Output the (X, Y) coordinate of the center of the cell containing the given text.  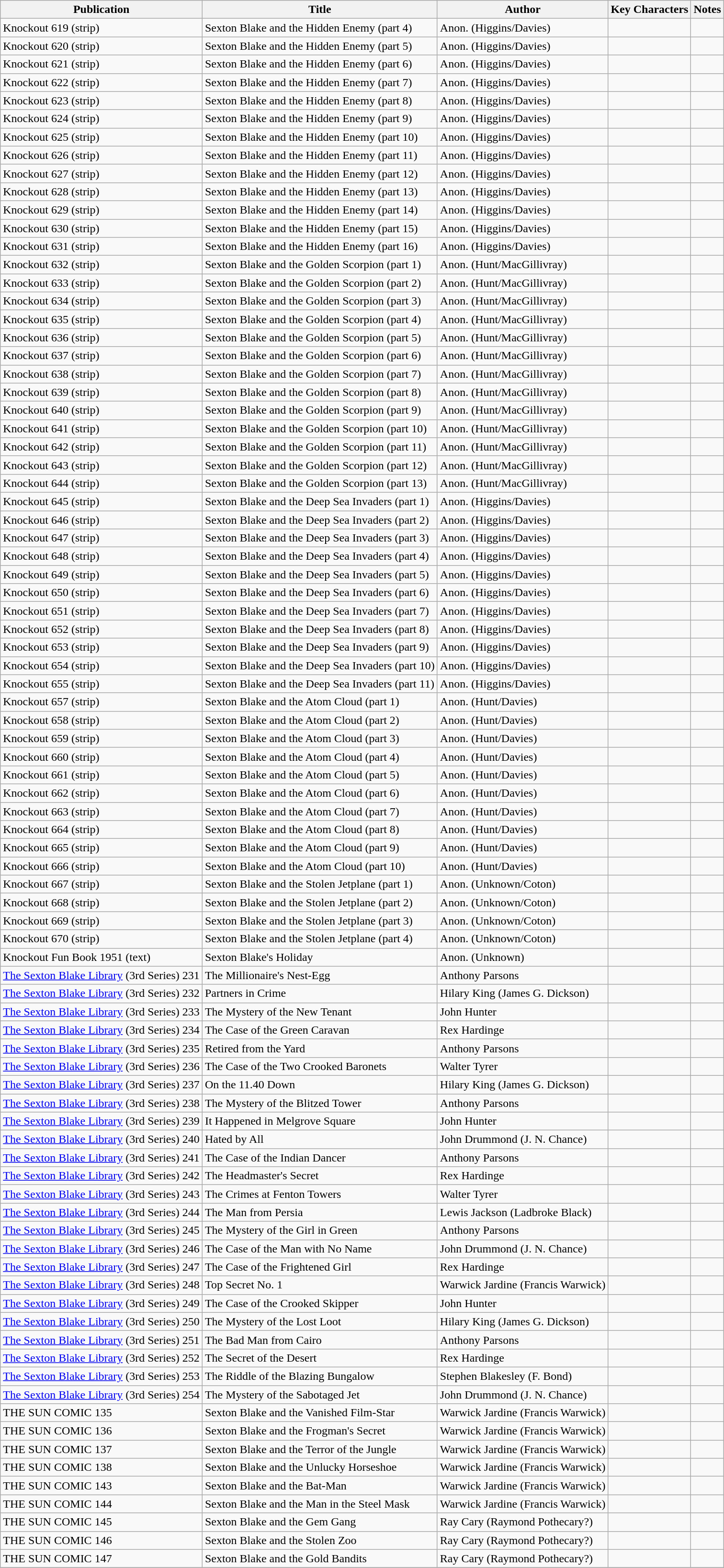
Anon. (Unknown) (523, 957)
Sexton Blake and the Stolen Jetplane (part 2) (320, 902)
Knockout 658 (strip) (102, 720)
Knockout 648 (strip) (102, 556)
Knockout 620 (strip) (102, 46)
Knockout 641 (strip) (102, 429)
Lewis Jackson (Ladbroke Black) (523, 1212)
THE SUN COMIC 137 (102, 1449)
The Sexton Blake Library (3rd Series) 233 (102, 1012)
Sexton Blake and the Hidden Enemy (part 7) (320, 82)
Sexton Blake and the Bat-Man (320, 1486)
Sexton Blake and the Atom Cloud (part 9) (320, 848)
The Sexton Blake Library (3rd Series) 253 (102, 1376)
The Headmaster's Secret (320, 1176)
Sexton Blake and the Hidden Enemy (part 11) (320, 155)
The Case of the Green Caravan (320, 1030)
Sexton Blake and the Atom Cloud (part 3) (320, 738)
Knockout 660 (strip) (102, 756)
Knockout 646 (strip) (102, 519)
Sexton Blake and the Stolen Jetplane (part 1) (320, 884)
Sexton Blake and the Terror of the Jungle (320, 1449)
The Sexton Blake Library (3rd Series) 239 (102, 1121)
Knockout 643 (strip) (102, 465)
THE SUN COMIC 144 (102, 1504)
Knockout 640 (strip) (102, 410)
Sexton Blake and the Unlucky Horseshoe (320, 1467)
Sexton Blake and the Man in the Steel Mask (320, 1504)
Knockout 621 (strip) (102, 64)
Sexton Blake and the Vanished Film-Star (320, 1413)
Knockout 650 (strip) (102, 593)
The Mystery of the Lost Loot (320, 1321)
The Sexton Blake Library (3rd Series) 240 (102, 1139)
The Sexton Blake Library (3rd Series) 238 (102, 1103)
The Sexton Blake Library (3rd Series) 250 (102, 1321)
Knockout 637 (strip) (102, 356)
Knockout 634 (strip) (102, 301)
Sexton Blake and the Golden Scorpion (part 4) (320, 319)
THE SUN COMIC 147 (102, 1558)
Sexton Blake and the Hidden Enemy (part 6) (320, 64)
Sexton Blake and the Hidden Enemy (part 10) (320, 137)
Sexton Blake and the Hidden Enemy (part 13) (320, 192)
Sexton Blake and the Frogman's Secret (320, 1431)
Knockout 627 (strip) (102, 173)
Knockout 624 (strip) (102, 119)
Title (320, 10)
The Mystery of the Blitzed Tower (320, 1103)
Sexton Blake and the Hidden Enemy (part 4) (320, 28)
Sexton Blake and the Deep Sea Invaders (part 5) (320, 575)
The Sexton Blake Library (3rd Series) 241 (102, 1158)
The Sexton Blake Library (3rd Series) 247 (102, 1267)
The Case of the Man with No Name (320, 1249)
Sexton Blake and the Deep Sea Invaders (part 7) (320, 611)
The Sexton Blake Library (3rd Series) 244 (102, 1212)
Sexton Blake and the Golden Scorpion (part 11) (320, 447)
Knockout 654 (strip) (102, 666)
Sexton Blake and the Hidden Enemy (part 5) (320, 46)
Knockout 635 (strip) (102, 319)
Sexton Blake and the Deep Sea Invaders (part 2) (320, 519)
Sexton Blake and the Golden Scorpion (part 5) (320, 338)
Knockout 661 (strip) (102, 775)
Knockout 632 (strip) (102, 265)
Sexton Blake and the Deep Sea Invaders (part 8) (320, 629)
Sexton Blake and the Golden Scorpion (part 10) (320, 429)
Knockout 623 (strip) (102, 101)
Knockout 647 (strip) (102, 538)
Knockout 625 (strip) (102, 137)
Sexton Blake and the Golden Scorpion (part 2) (320, 283)
THE SUN COMIC 143 (102, 1486)
Knockout 652 (strip) (102, 629)
THE SUN COMIC 146 (102, 1540)
Sexton Blake and the Deep Sea Invaders (part 6) (320, 593)
The Sexton Blake Library (3rd Series) 237 (102, 1084)
Sexton Blake and the Atom Cloud (part 1) (320, 702)
Knockout 668 (strip) (102, 902)
Author (523, 10)
Knockout 662 (strip) (102, 793)
It Happened in Melgrove Square (320, 1121)
Sexton Blake and the Hidden Enemy (part 9) (320, 119)
Knockout 657 (strip) (102, 702)
The Case of the Indian Dancer (320, 1158)
Sexton Blake and the Golden Scorpion (part 7) (320, 374)
Sexton Blake and the Deep Sea Invaders (part 10) (320, 666)
The Sexton Blake Library (3rd Series) 245 (102, 1230)
The Bad Man from Cairo (320, 1340)
The Sexton Blake Library (3rd Series) 235 (102, 1048)
Knockout 664 (strip) (102, 830)
Partners in Crime (320, 993)
Retired from the Yard (320, 1048)
Sexton Blake and the Atom Cloud (part 5) (320, 775)
Sexton Blake and the Golden Scorpion (part 8) (320, 392)
Knockout 626 (strip) (102, 155)
Knockout 639 (strip) (102, 392)
The Riddle of the Blazing Bungalow (320, 1376)
Sexton Blake and the Deep Sea Invaders (part 11) (320, 684)
The Mystery of the Sabotaged Jet (320, 1395)
Knockout Fun Book 1951 (text) (102, 957)
Knockout 629 (strip) (102, 210)
The Sexton Blake Library (3rd Series) 254 (102, 1395)
Sexton Blake and the Atom Cloud (part 4) (320, 756)
Knockout 622 (strip) (102, 82)
Knockout 670 (strip) (102, 939)
Hated by All (320, 1139)
The Sexton Blake Library (3rd Series) 252 (102, 1358)
Knockout 638 (strip) (102, 374)
Sexton Blake and the Hidden Enemy (part 8) (320, 101)
Sexton Blake and the Deep Sea Invaders (part 1) (320, 501)
The Case of the Frightened Girl (320, 1267)
Sexton Blake and the Gold Bandits (320, 1558)
The Sexton Blake Library (3rd Series) 234 (102, 1030)
THE SUN COMIC 135 (102, 1413)
Sexton Blake and the Golden Scorpion (part 12) (320, 465)
Sexton Blake and the Atom Cloud (part 7) (320, 812)
On the 11.40 Down (320, 1084)
The Case of the Two Crooked Baronets (320, 1066)
Knockout 642 (strip) (102, 447)
The Mystery of the Girl in Green (320, 1230)
The Sexton Blake Library (3rd Series) 248 (102, 1285)
Sexton Blake and the Hidden Enemy (part 16) (320, 247)
Sexton Blake and the Atom Cloud (part 6) (320, 793)
Knockout 667 (strip) (102, 884)
Knockout 633 (strip) (102, 283)
The Sexton Blake Library (3rd Series) 246 (102, 1249)
Sexton Blake and the Golden Scorpion (part 1) (320, 265)
Sexton Blake and the Golden Scorpion (part 13) (320, 483)
Knockout 669 (strip) (102, 921)
The Secret of the Desert (320, 1358)
Knockout 619 (strip) (102, 28)
Knockout 630 (strip) (102, 228)
The Case of the Crooked Skipper (320, 1303)
Knockout 655 (strip) (102, 684)
Sexton Blake and the Stolen Jetplane (part 3) (320, 921)
Sexton Blake and the Atom Cloud (part 10) (320, 866)
Knockout 651 (strip) (102, 611)
Sexton Blake and the Deep Sea Invaders (part 3) (320, 538)
Knockout 636 (strip) (102, 338)
Sexton Blake and the Hidden Enemy (part 14) (320, 210)
Stephen Blakesley (F. Bond) (523, 1376)
Knockout 644 (strip) (102, 483)
Knockout 645 (strip) (102, 501)
Knockout 653 (strip) (102, 647)
Knockout 631 (strip) (102, 247)
THE SUN COMIC 136 (102, 1431)
Sexton Blake's Holiday (320, 957)
Knockout 663 (strip) (102, 812)
Knockout 659 (strip) (102, 738)
Sexton Blake and the Hidden Enemy (part 12) (320, 173)
The Sexton Blake Library (3rd Series) 232 (102, 993)
Sexton Blake and the Stolen Jetplane (part 4) (320, 939)
Sexton Blake and the Atom Cloud (part 8) (320, 830)
The Sexton Blake Library (3rd Series) 249 (102, 1303)
Top Secret No. 1 (320, 1285)
The Millionaire's Nest-Egg (320, 975)
Publication (102, 10)
Sexton Blake and the Stolen Zoo (320, 1540)
Sexton Blake and the Deep Sea Invaders (part 4) (320, 556)
Sexton Blake and the Golden Scorpion (part 6) (320, 356)
Sexton Blake and the Atom Cloud (part 2) (320, 720)
The Man from Persia (320, 1212)
The Sexton Blake Library (3rd Series) 231 (102, 975)
Knockout 666 (strip) (102, 866)
THE SUN COMIC 138 (102, 1467)
The Sexton Blake Library (3rd Series) 242 (102, 1176)
The Sexton Blake Library (3rd Series) 251 (102, 1340)
Sexton Blake and the Golden Scorpion (part 9) (320, 410)
The Sexton Blake Library (3rd Series) 243 (102, 1194)
THE SUN COMIC 145 (102, 1522)
Sexton Blake and the Deep Sea Invaders (part 9) (320, 647)
Knockout 649 (strip) (102, 575)
Knockout 628 (strip) (102, 192)
The Sexton Blake Library (3rd Series) 236 (102, 1066)
Knockout 665 (strip) (102, 848)
Key Characters (649, 10)
The Mystery of the New Tenant (320, 1012)
Sexton Blake and the Golden Scorpion (part 3) (320, 301)
Sexton Blake and the Gem Gang (320, 1522)
Notes (707, 10)
Sexton Blake and the Hidden Enemy (part 15) (320, 228)
The Crimes at Fenton Towers (320, 1194)
